Scan for the cell matching the given text and deliver its [x, y] coordinate at center. 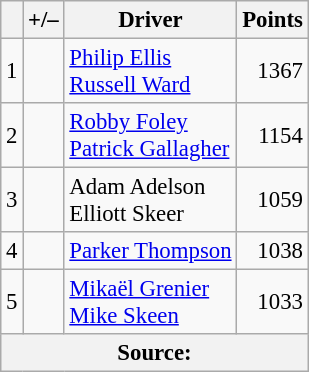
Adam Adelson Elliott Skeer [150, 200]
Points [272, 20]
5 [12, 302]
4 [12, 251]
1033 [272, 302]
2 [12, 136]
Parker Thompson [150, 251]
Robby Foley Patrick Gallagher [150, 136]
3 [12, 200]
1154 [272, 136]
Driver [150, 20]
1059 [272, 200]
+/– [44, 20]
Source: [154, 353]
Mikaël Grenier Mike Skeen [150, 302]
Philip Ellis Russell Ward [150, 72]
1367 [272, 72]
1 [12, 72]
1038 [272, 251]
